Find where the given text appears and provide that cell's center as (X, Y) coordinate. 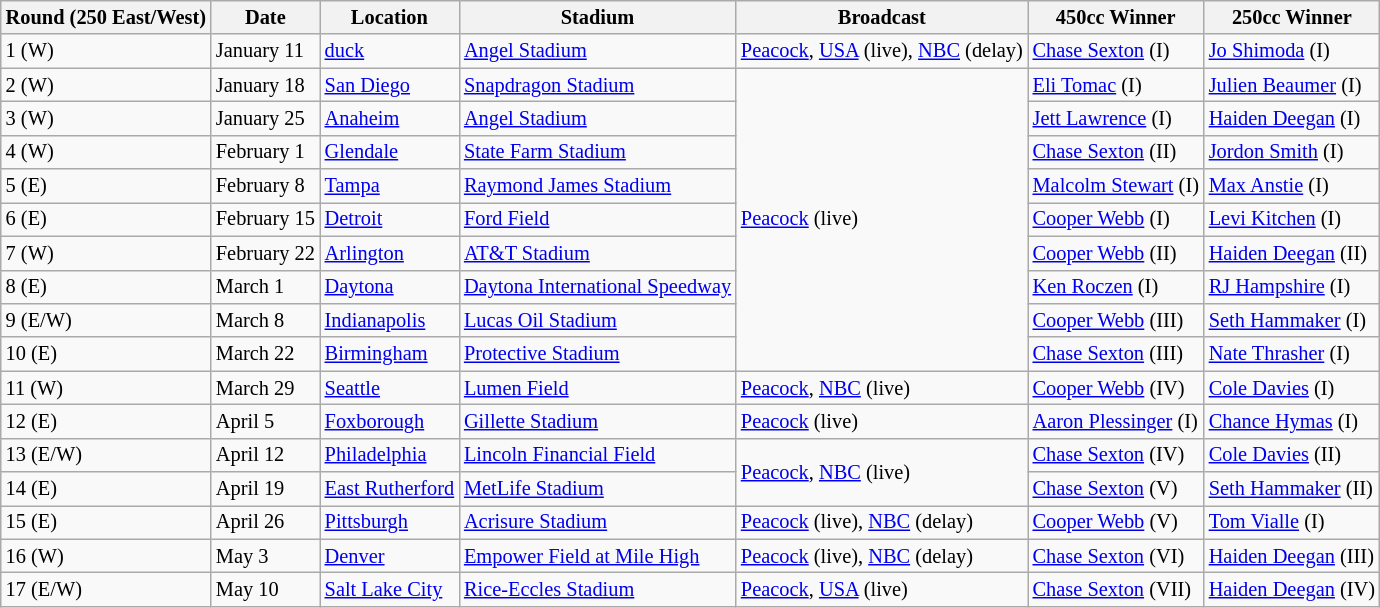
Birmingham (390, 354)
8 (E) (106, 287)
Jordon Smith (I) (1292, 152)
February 8 (266, 186)
13 (E/W) (106, 455)
Haiden Deegan (I) (1292, 118)
Max Anstie (I) (1292, 186)
Ford Field (598, 219)
16 (W) (106, 556)
Malcolm Stewart (I) (1116, 186)
Broadcast (882, 17)
Acrisure Stadium (598, 522)
Peacock, USA (live) (882, 589)
Arlington (390, 253)
May 3 (266, 556)
Cooper Webb (V) (1116, 522)
Chase Sexton (I) (1116, 51)
Haiden Deegan (III) (1292, 556)
Glendale (390, 152)
Protective Stadium (598, 354)
Seth Hammaker (I) (1292, 320)
Date (266, 17)
Lucas Oil Stadium (598, 320)
Round (250 East/West) (106, 17)
Ken Roczen (I) (1116, 287)
Chase Sexton (II) (1116, 152)
Haiden Deegan (IV) (1292, 589)
Daytona (390, 287)
February 1 (266, 152)
Jett Lawrence (I) (1116, 118)
11 (W) (106, 388)
Chase Sexton (III) (1116, 354)
March 1 (266, 287)
January 18 (266, 85)
Aaron Plessinger (I) (1116, 421)
Eli Tomac (I) (1116, 85)
Cole Davies (I) (1292, 388)
Daytona International Speedway (598, 287)
Tom Vialle (I) (1292, 522)
Cooper Webb (III) (1116, 320)
Chase Sexton (VI) (1116, 556)
450cc Winner (1116, 17)
RJ Hampshire (I) (1292, 287)
10 (E) (106, 354)
3 (W) (106, 118)
San Diego (390, 85)
Empower Field at Mile High (598, 556)
Cole Davies (II) (1292, 455)
Foxborough (390, 421)
State Farm Stadium (598, 152)
Levi Kitchen (I) (1292, 219)
Cooper Webb (IV) (1116, 388)
Pittsburgh (390, 522)
January 25 (266, 118)
Seth Hammaker (II) (1292, 489)
Jo Shimoda (I) (1292, 51)
12 (E) (106, 421)
Detroit (390, 219)
7 (W) (106, 253)
duck (390, 51)
Cooper Webb (I) (1116, 219)
5 (E) (106, 186)
April 5 (266, 421)
Tampa (390, 186)
Chase Sexton (IV) (1116, 455)
Haiden Deegan (II) (1292, 253)
February 22 (266, 253)
Indianapolis (390, 320)
AT&T Stadium (598, 253)
6 (E) (106, 219)
Rice-Eccles Stadium (598, 589)
January 11 (266, 51)
Denver (390, 556)
Chase Sexton (VII) (1116, 589)
East Rutherford (390, 489)
Peacock, USA (live), NBC (delay) (882, 51)
Lumen Field (598, 388)
Julien Beaumer (I) (1292, 85)
March 29 (266, 388)
Location (390, 17)
Cooper Webb (II) (1116, 253)
Nate Thrasher (I) (1292, 354)
March 22 (266, 354)
Stadium (598, 17)
Anaheim (390, 118)
1 (W) (106, 51)
Salt Lake City (390, 589)
Seattle (390, 388)
14 (E) (106, 489)
May 10 (266, 589)
April 19 (266, 489)
Raymond James Stadium (598, 186)
April 12 (266, 455)
15 (E) (106, 522)
MetLife Stadium (598, 489)
March 8 (266, 320)
Chase Sexton (V) (1116, 489)
April 26 (266, 522)
Gillette Stadium (598, 421)
Philadelphia (390, 455)
Chance Hymas (I) (1292, 421)
2 (W) (106, 85)
February 15 (266, 219)
4 (W) (106, 152)
Lincoln Financial Field (598, 455)
Snapdragon Stadium (598, 85)
17 (E/W) (106, 589)
250cc Winner (1292, 17)
9 (E/W) (106, 320)
